Determine the (x, y) coordinate at the center of the cell enclosing the given text.  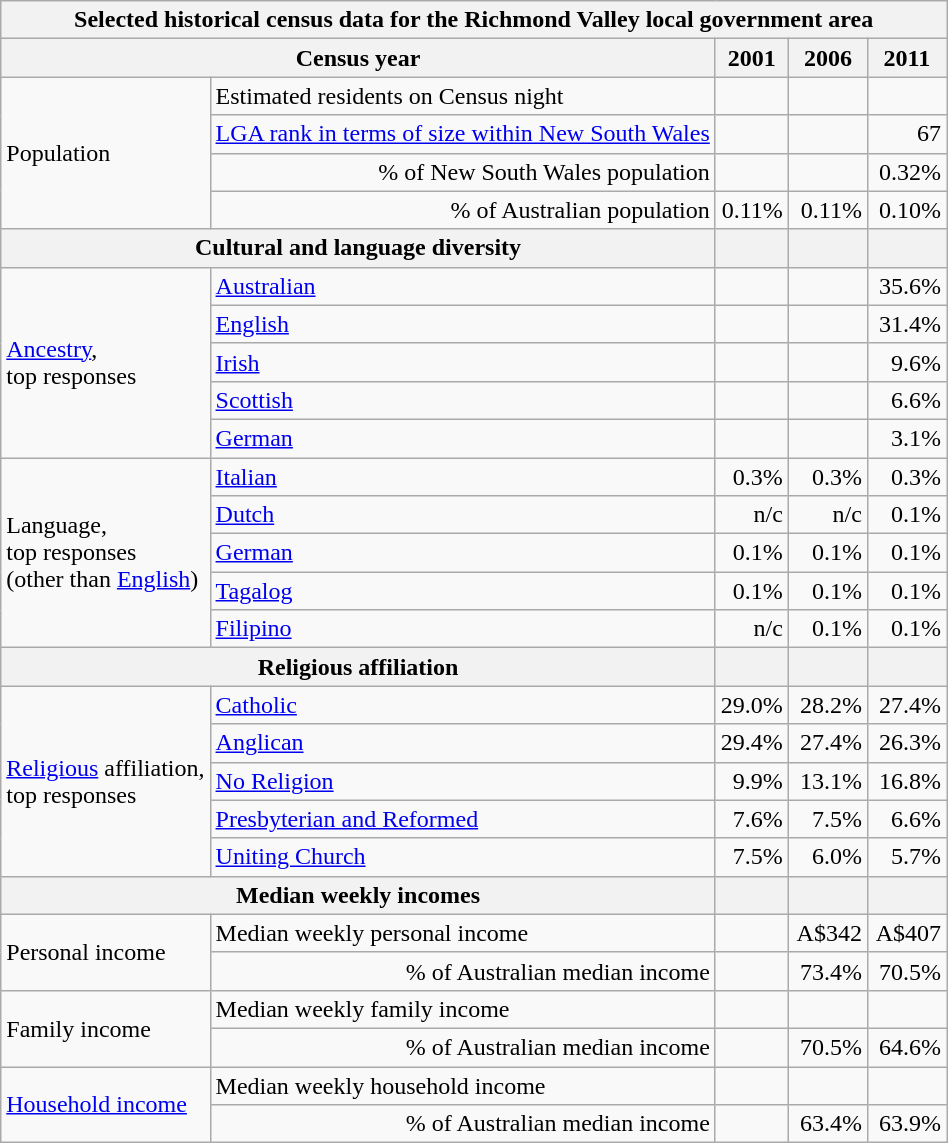
% of New South Wales population (462, 172)
LGA rank in terms of size within New South Wales (462, 134)
5.7% (906, 857)
26.3% (906, 743)
2006 (828, 58)
Population (106, 153)
Family income (106, 1028)
Estimated residents on Census night (462, 96)
Presbyterian and Reformed (462, 819)
28.2% (828, 705)
3.1% (906, 438)
A$407 (906, 933)
No Religion (462, 781)
Filipino (462, 629)
16.8% (906, 781)
67 (906, 134)
29.0% (752, 705)
Uniting Church (462, 857)
Median weekly incomes (358, 895)
13.1% (828, 781)
2011 (906, 58)
Selected historical census data for the Richmond Valley local government area (474, 20)
Australian (462, 286)
Religious affiliation (358, 667)
% of Australian population (462, 210)
2001 (752, 58)
64.6% (906, 1047)
Median weekly personal income (462, 933)
9.9% (752, 781)
Personal income (106, 952)
0.32% (906, 172)
Language,top responses(other than English) (106, 553)
0.10% (906, 210)
English (462, 324)
63.4% (828, 1124)
6.0% (828, 857)
7.6% (752, 819)
Tagalog (462, 591)
35.6% (906, 286)
Cultural and language diversity (358, 248)
Scottish (462, 400)
Catholic (462, 705)
9.6% (906, 362)
31.4% (906, 324)
Anglican (462, 743)
Italian (462, 477)
63.9% (906, 1124)
A$342 (828, 933)
Household income (106, 1104)
Median weekly family income (462, 1009)
Religious affiliation,top responses (106, 781)
Census year (358, 58)
Dutch (462, 515)
73.4% (828, 971)
Median weekly household income (462, 1085)
Ancestry,top responses (106, 362)
Irish (462, 362)
29.4% (752, 743)
